Identify which cell holds the provided text, then report its (X, Y) central coordinate. 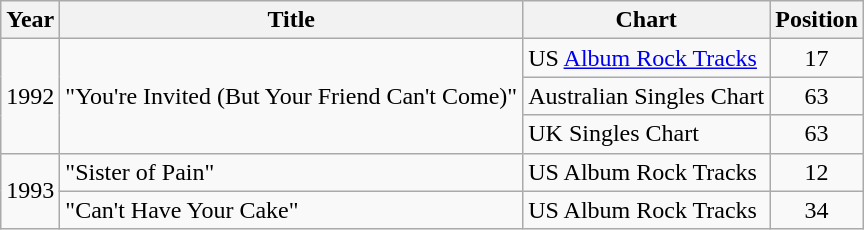
UK Singles Chart (646, 134)
"Can't Have Your Cake" (292, 210)
1992 (30, 96)
17 (817, 58)
Position (817, 20)
Title (292, 20)
"Sister of Pain" (292, 172)
Year (30, 20)
34 (817, 210)
Australian Singles Chart (646, 96)
"You're Invited (But Your Friend Can't Come)" (292, 96)
12 (817, 172)
Chart (646, 20)
1993 (30, 191)
